Return (X, Y) of the center of cell containing provided text 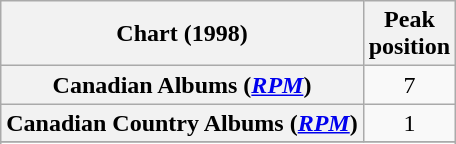
Canadian Country Albums (RPM) (182, 123)
1 (409, 123)
Chart (1998) (182, 34)
7 (409, 85)
Canadian Albums (RPM) (182, 85)
Peak position (409, 34)
